Extract the (x, y) coordinate from the center of the cell holding the provided text.  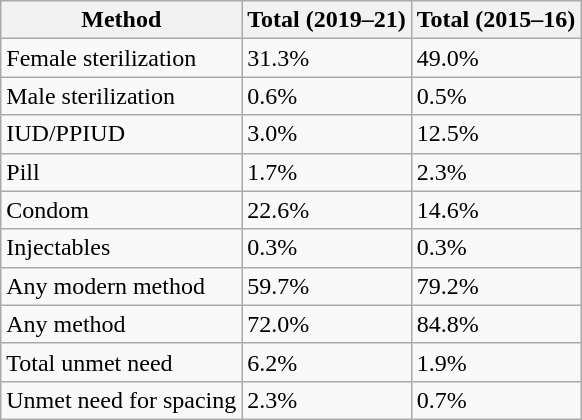
22.6% (327, 210)
84.8% (496, 324)
14.6% (496, 210)
Any method (122, 324)
0.7% (496, 400)
3.0% (327, 134)
Male sterilization (122, 96)
79.2% (496, 286)
Unmet need for spacing (122, 400)
Total unmet need (122, 362)
6.2% (327, 362)
31.3% (327, 58)
Pill (122, 172)
72.0% (327, 324)
Female sterilization (122, 58)
59.7% (327, 286)
Method (122, 20)
12.5% (496, 134)
Condom (122, 210)
0.5% (496, 96)
0.6% (327, 96)
Total (2019–21) (327, 20)
Total (2015–16) (496, 20)
1.9% (496, 362)
49.0% (496, 58)
IUD/PPIUD (122, 134)
Any modern method (122, 286)
Injectables (122, 248)
1.7% (327, 172)
